Search for the cell housing the specified text and yield its [x, y] center coordinate. 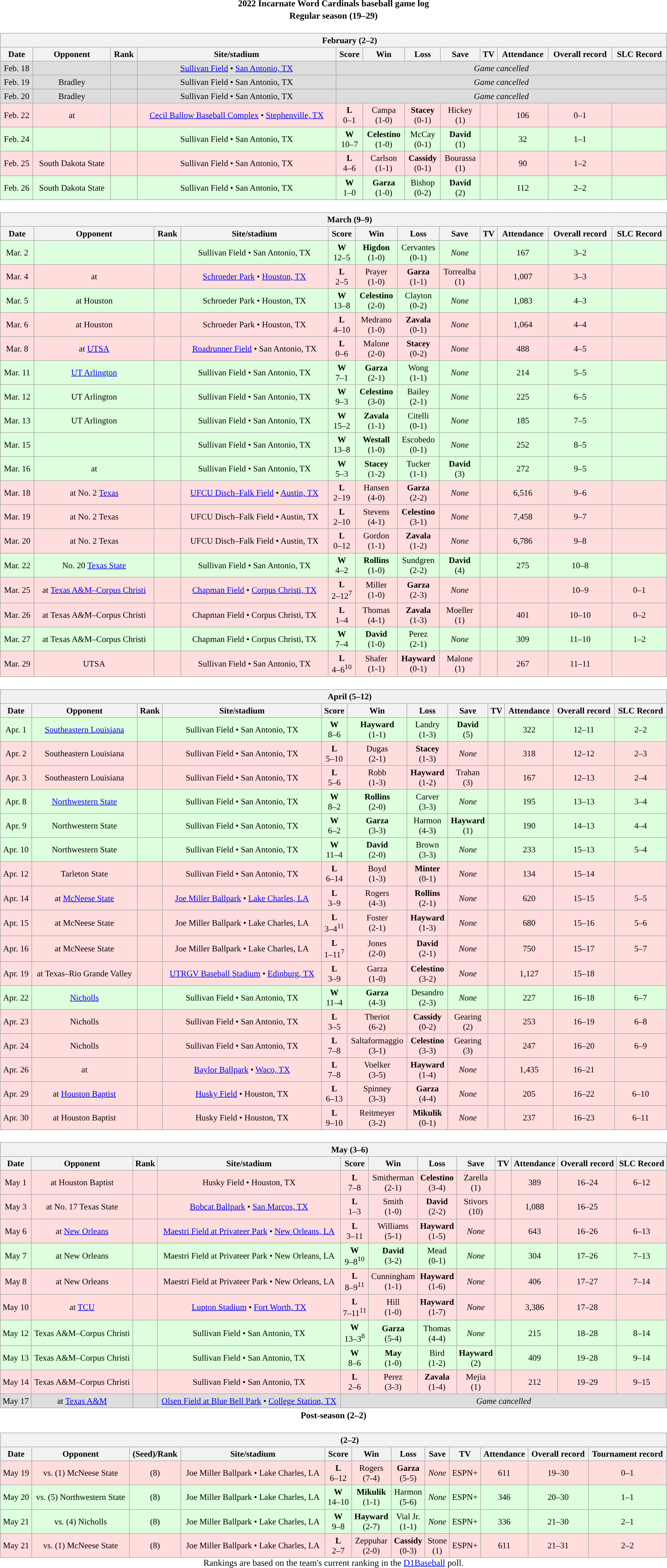
346 [504, 1497]
322 [529, 730]
L0–12 [342, 541]
488 [523, 349]
750 [529, 949]
Cunningham(1-1) [393, 1282]
L3–11 [354, 1231]
Bird(1-2) [437, 1358]
Apr. 24 [16, 1046]
Hayward(1) [468, 826]
Mar. 27 [17, 639]
680 [529, 923]
Mar. 13 [17, 421]
Gearing(2) [468, 1022]
Mar. 29 [17, 664]
Clayton(0-2) [418, 300]
Hayward(1-5) [437, 1231]
(Seed)/Rank [155, 1454]
Hansen(4-0) [376, 493]
134 [529, 874]
309 [523, 639]
L2–10 [342, 517]
6–12 [642, 1183]
L3–5 [334, 1022]
Mar. 15 [17, 445]
1,435 [529, 1069]
Foster(2-1) [377, 923]
David(5) [468, 730]
February (2–2) [333, 40]
17–28 [587, 1307]
Apr. 29 [16, 1094]
Mar. 26 [17, 615]
Zeppuhar(2-0) [371, 1545]
Rollins(2-1) [427, 898]
6,516 [523, 493]
May 6 [16, 1231]
David(1-0) [376, 639]
L1–3 [354, 1206]
Mead(0-1) [437, 1256]
Westall(1-0) [376, 445]
Hayward(1-1) [377, 730]
May 13 [16, 1358]
Stone(1) [437, 1545]
3–3 [580, 276]
Cecil Ballow Baseball Complex • Stephenville, TX [236, 115]
Trahan(3) [468, 777]
212 [534, 1382]
Spinney(3-3) [377, 1094]
233 [529, 850]
May 10 [16, 1307]
at No. 17 Texas State [82, 1206]
6–10 [641, 1094]
L2–5 [342, 276]
15–13 [584, 850]
6–7 [641, 998]
12–11 [584, 730]
Zavala(1-2) [418, 541]
12–13 [584, 777]
Lupton Stadium • Fort Worth, TX [249, 1307]
Hickey(1) [460, 115]
May 19 [16, 1473]
2–4 [641, 777]
Reitmeyer(3-2) [377, 1118]
252 [523, 445]
Zarella(1) [476, 1183]
at Texas A&M [82, 1401]
Mar. 25 [17, 590]
L8–911 [354, 1282]
6–8 [641, 1022]
vs. (5) Northwestern State [81, 1497]
6–11 [641, 1118]
May 14 [16, 1382]
W9–8 [338, 1521]
Stacey(1-2) [376, 469]
Mar. 2 [17, 252]
643 [534, 1231]
Apr. 14 [16, 898]
Feb. 22 [17, 115]
Garza(2-2) [418, 493]
5–4 [641, 850]
Smitherman(2-1) [393, 1183]
April (5–12) [333, 697]
18–28 [587, 1333]
Zavala(1-1) [376, 421]
15–18 [584, 973]
Carlson(1-1) [384, 163]
L2–127 [342, 590]
205 [529, 1094]
Minter(0-1) [427, 874]
15–17 [584, 949]
May 3 [16, 1206]
Apr. 8 [16, 802]
267 [523, 664]
Celestino(3-4) [437, 1183]
David(2) [460, 188]
Mar. 11 [17, 372]
Mar. 8 [17, 349]
L6–14 [334, 874]
9–6 [580, 493]
Cassidy(0-2) [427, 1022]
14–13 [584, 826]
vs. (4) Nicholls [81, 1521]
Carver(3-3) [427, 802]
6–5 [580, 397]
Vial Jr.(1-1) [408, 1521]
W12–5 [342, 252]
at Texas–Rio Grande Valley [84, 973]
215 [534, 1333]
1,083 [523, 300]
Hayward(1-3) [427, 923]
Hayward(1-4) [427, 1069]
237 [529, 1118]
L2–7 [338, 1545]
Smith(1-0) [393, 1206]
Bourassa(1) [460, 163]
275 [523, 565]
247 [529, 1046]
17–27 [587, 1282]
272 [523, 469]
L6–13 [334, 1094]
Bailey(2-1) [418, 397]
318 [529, 754]
W8–2 [334, 802]
David(1) [460, 139]
19–29 [587, 1382]
6,786 [523, 541]
10–10 [580, 615]
Miller(1-0) [376, 590]
389 [534, 1183]
Stacey(1-3) [427, 754]
6–13 [642, 1231]
Thomas(4-4) [437, 1333]
Apr. 22 [16, 998]
3–2 [580, 252]
227 [529, 998]
Dugas(2-1) [377, 754]
David(4) [460, 565]
L9–10 [334, 1118]
McCay(0-1) [423, 139]
15–14 [584, 874]
Prayer(1-0) [376, 276]
May(1-0) [393, 1358]
May 12 [16, 1333]
401 [523, 615]
406 [534, 1282]
L0–1 [350, 115]
Cassidy(0-1) [423, 163]
0–2 [639, 615]
May 17 [16, 1401]
Feb. 18 [17, 68]
11–11 [580, 664]
Malone(2-0) [376, 349]
Perez(3-3) [393, 1382]
May 7 [16, 1256]
Brown(3-3) [427, 850]
W10–7 [350, 139]
Harmon(5-6) [408, 1497]
Hill(1-0) [393, 1307]
Boyd(1-3) [377, 874]
Hayward(1-7) [437, 1307]
7–14 [642, 1282]
UTRGV Baseball Stadium • Edinburg, TX [242, 973]
L4–610 [342, 664]
L5–6 [334, 777]
Garza(3-3) [377, 826]
10–9 [580, 590]
9–5 [580, 469]
Medrano(1-0) [376, 325]
W13–38 [354, 1333]
W5–3 [342, 469]
Mar. 6 [17, 325]
Celestino(3-3) [427, 1046]
Apr. 19 [16, 973]
4–5 [580, 349]
Feb. 19 [17, 82]
21–31 [558, 1545]
Garza(2-1) [376, 372]
15–15 [584, 898]
32 [523, 139]
21–30 [558, 1521]
W1–0 [350, 188]
David(2-1) [427, 949]
Apr. 23 [16, 1022]
6–9 [641, 1046]
Voelker(3-5) [377, 1069]
90 [523, 163]
2–3 [641, 754]
3–4 [641, 802]
Feb. 24 [17, 139]
Mar. 18 [17, 493]
214 [523, 372]
Olsen Field at Blue Bell Park • College Station, TX [249, 1401]
May 20 [16, 1497]
Bishop(0-2) [423, 188]
Mar. 4 [17, 276]
Hayward(0-1) [418, 664]
Feb. 25 [17, 163]
W7–4 [342, 639]
Rollins(1-0) [376, 565]
Wong(1-1) [418, 372]
4–3 [580, 300]
Rollins(2-0) [377, 802]
Mikulik(0-1) [427, 1118]
Apr. 1 [16, 730]
9–8 [580, 541]
19–28 [587, 1358]
Harmon(4-3) [427, 826]
Garza(4-3) [377, 998]
No. 20 Texas State [95, 565]
7,458 [523, 517]
106 [523, 115]
Celestino(3-1) [418, 517]
20–30 [558, 1497]
L1–117 [334, 949]
Celestino(3-2) [427, 973]
W7–1 [342, 372]
10–8 [580, 565]
16–19 [584, 1022]
Celestino(2-0) [376, 300]
Apr. 10 [16, 850]
Robb(1-3) [377, 777]
Landry(1-3) [427, 730]
17–26 [587, 1256]
19–30 [558, 1473]
Mar. 5 [17, 300]
Garza(4-4) [427, 1094]
13–13 [584, 802]
Gordon(1-1) [376, 541]
9–7 [580, 517]
12–12 [584, 754]
Citelli(0-1) [418, 421]
1,007 [523, 276]
L4–10 [342, 325]
L2–19 [342, 493]
Malone(1) [460, 664]
W9–810 [354, 1256]
304 [534, 1256]
16–24 [587, 1183]
Apr. 12 [16, 874]
David(3) [460, 469]
Zavala(1-3) [418, 615]
Williams(5-1) [393, 1231]
16–20 [584, 1046]
Jones(2-0) [377, 949]
Celestino(3-0) [376, 397]
Tucker(1-1) [418, 469]
W14–10 [338, 1497]
225 [523, 397]
Mikulik(1-1) [371, 1497]
David(2-2) [437, 1206]
Feb. 20 [17, 96]
Gearing(3) [468, 1046]
409 [534, 1358]
8–14 [642, 1333]
253 [529, 1022]
L3–411 [334, 923]
15–16 [584, 923]
Mar. 19 [17, 517]
Torrealba(1) [460, 276]
195 [529, 802]
2–1 [628, 1521]
336 [504, 1521]
Roadrunner Field • San Antonio, TX [254, 349]
May 8 [16, 1282]
Campa(1-0) [384, 115]
Rogers(4-3) [377, 898]
185 [523, 421]
1,064 [523, 325]
Garza(2-3) [418, 590]
Mar. 16 [17, 469]
9–14 [642, 1358]
16–23 [584, 1118]
L5–10 [334, 754]
May 1 [16, 1183]
9–15 [642, 1382]
Perez(2-1) [418, 639]
David(2-0) [377, 850]
Garza(5-4) [393, 1333]
Garza(1-1) [418, 276]
16–21 [584, 1069]
Apr. 15 [16, 923]
Cervantes(0-1) [418, 252]
Saltaformaggio(3-1) [377, 1046]
Cassidy(0-3) [408, 1545]
UTSA [95, 664]
112 [523, 188]
Celestino(1-0) [384, 139]
at TCU [82, 1307]
Stevens(4-1) [376, 517]
L2–6 [354, 1382]
Escobedo(0-1) [418, 445]
1,088 [534, 1206]
Mar. 20 [17, 541]
16–22 [584, 1094]
Apr. 26 [16, 1069]
16–25 [587, 1206]
Zavala(1-4) [437, 1382]
16–18 [584, 998]
W6–2 [334, 826]
at UTSA [95, 349]
L6–12 [338, 1473]
Zavala(0-1) [418, 325]
7–5 [580, 421]
16–26 [587, 1231]
Mar. 12 [17, 397]
(2–2) [333, 1440]
Apr. 30 [16, 1118]
W4–2 [342, 565]
Apr. 3 [16, 777]
Moeller(1) [460, 615]
L0–6 [342, 349]
Desandro(2-3) [427, 998]
W15–2 [342, 421]
Hayward(1-6) [437, 1282]
March (9–9) [333, 219]
190 [529, 826]
620 [529, 898]
L1–4 [342, 615]
Rogers(7-4) [371, 1473]
Hayward(1-2) [427, 777]
Tournament record [628, 1454]
Higdon(1-0) [376, 252]
Feb. 26 [17, 188]
Stacey(0-1) [423, 115]
Theriot(6-2) [377, 1022]
Hayward(2) [476, 1358]
Thomas(4-1) [376, 615]
3,386 [534, 1307]
Hayward(2-7) [371, 1521]
5–7 [641, 949]
5–6 [641, 923]
Bobcat Ballpark • San Marcos, TX [249, 1206]
Garza(5-5) [408, 1473]
Apr. 16 [16, 949]
David(3-2) [393, 1256]
Apr. 2 [16, 754]
1,127 [529, 973]
Tarleton State [84, 874]
8–5 [580, 445]
W9–3 [342, 397]
May (3–6) [333, 1150]
Mar. 22 [17, 565]
Baylor Ballpark • Waco, TX [242, 1069]
Shafer(1-1) [376, 664]
Stivors(10) [476, 1206]
11–10 [580, 639]
Mejia(1) [476, 1382]
Sundgren(2-2) [418, 565]
L7–1111 [354, 1307]
Apr. 9 [16, 826]
L4–6 [350, 163]
Stacey(0-2) [418, 349]
7–13 [642, 1256]
